Output the (x, y) coordinate of the center of the cell containing the given text.  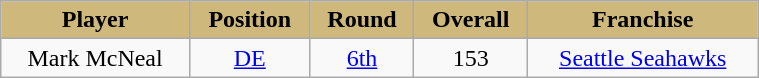
DE (250, 58)
Player (96, 20)
6th (362, 58)
Franchise (643, 20)
Mark McNeal (96, 58)
Position (250, 20)
Round (362, 20)
Seattle Seahawks (643, 58)
Overall (471, 20)
153 (471, 58)
